Capture the cell that displays the provided text and extract its [x, y] central coordinate. 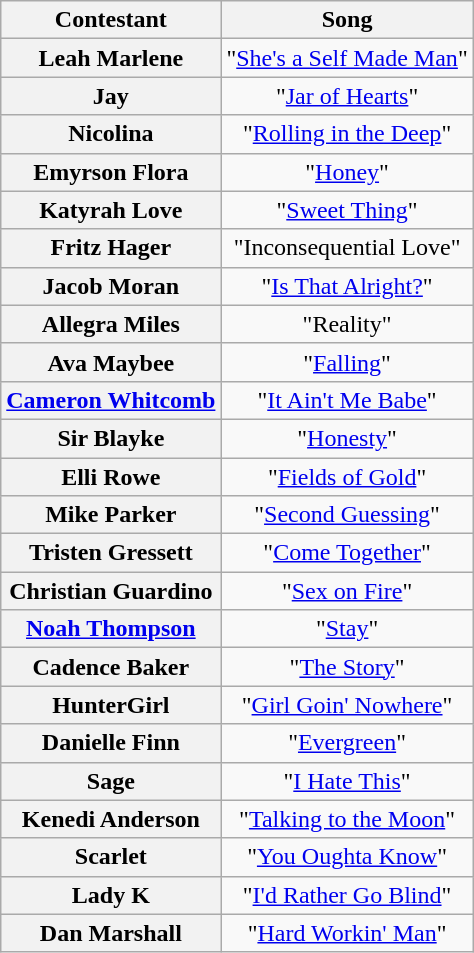
Kenedi Anderson [111, 819]
"Evergreen" [347, 743]
Leah Marlene [111, 58]
Katyrah Love [111, 210]
"Reality" [347, 324]
Noah Thompson [111, 629]
Cadence Baker [111, 667]
Nicolina [111, 134]
HunterGirl [111, 705]
Danielle Finn [111, 743]
"Honey" [347, 172]
Christian Guardino [111, 591]
"Fields of Gold" [347, 477]
"Girl Goin' Nowhere" [347, 705]
Fritz Hager [111, 248]
"The Story" [347, 667]
"Sweet Thing" [347, 210]
"Talking to the Moon" [347, 819]
"I'd Rather Go Blind" [347, 895]
"Second Guessing" [347, 515]
Allegra Miles [111, 324]
Sir Blayke [111, 438]
Jay [111, 96]
Sage [111, 781]
Cameron Whitcomb [111, 400]
Jacob Moran [111, 286]
"I Hate This" [347, 781]
Emyrson Flora [111, 172]
Contestant [111, 20]
"Come Together" [347, 553]
Tristen Gressett [111, 553]
"Hard Workin' Man" [347, 933]
Dan Marshall [111, 933]
"Jar of Hearts" [347, 96]
Mike Parker [111, 515]
"Stay" [347, 629]
Elli Rowe [111, 477]
Scarlet [111, 857]
"Inconsequential Love" [347, 248]
"Falling" [347, 362]
"Rolling in the Deep" [347, 134]
"Honesty" [347, 438]
"She's a Self Made Man" [347, 58]
Song [347, 20]
"It Ain't Me Babe" [347, 400]
"Sex on Fire" [347, 591]
"Is That Alright?" [347, 286]
Ava Maybee [111, 362]
"You Oughta Know" [347, 857]
Lady K [111, 895]
